From the cell containing the given text, extract its center point as (X, Y) coordinate. 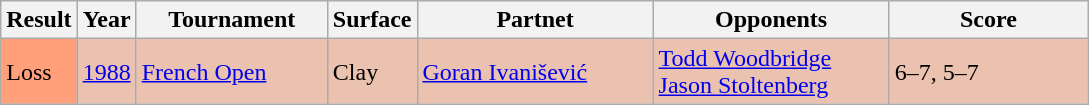
1988 (106, 72)
Partnet (535, 20)
Surface (372, 20)
Result (39, 20)
Score (988, 20)
Year (106, 20)
Goran Ivanišević (535, 72)
Tournament (232, 20)
Opponents (771, 20)
Loss (39, 72)
Clay (372, 72)
6–7, 5–7 (988, 72)
Todd Woodbridge Jason Stoltenberg (771, 72)
French Open (232, 72)
